Detect which cell encompasses the target text, then output its [x, y] center coordinate. 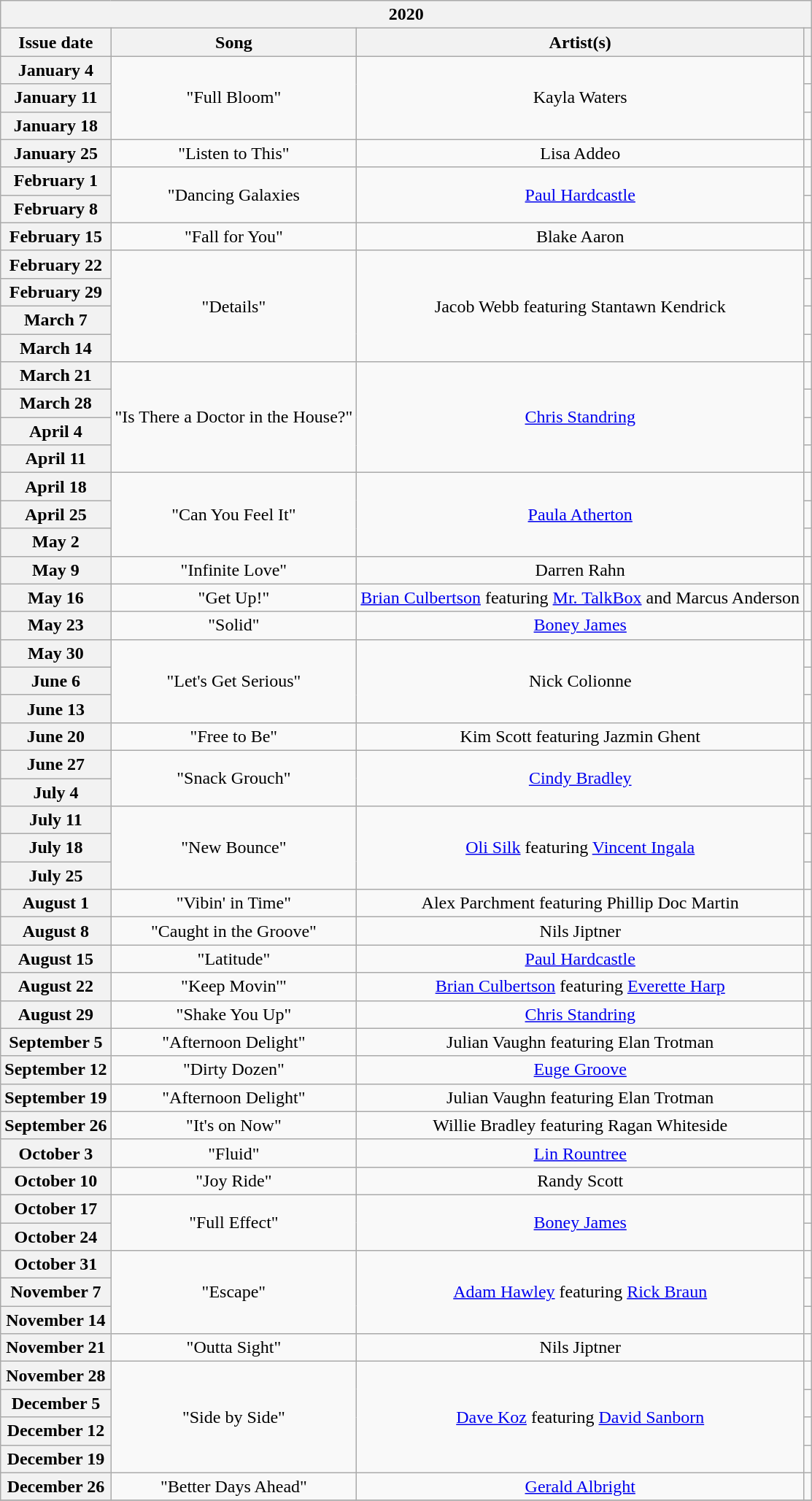
February 1 [55, 181]
September 12 [55, 1070]
"Listen to This" [233, 153]
March 21 [55, 376]
"Keep Movin'" [233, 987]
January 4 [55, 70]
February 22 [55, 264]
"Escape" [233, 1292]
December 12 [55, 1431]
March 28 [55, 404]
Brian Culbertson featuring Mr. TalkBox and Marcus Anderson [581, 598]
2020 [406, 15]
"Better Days Ahead" [233, 1486]
"Shake You Up" [233, 1014]
"Let's Get Serious" [233, 681]
October 31 [55, 1265]
Blake Aaron [581, 236]
Brian Culbertson featuring Everette Harp [581, 987]
November 7 [55, 1292]
July 11 [55, 820]
"Fall for You" [233, 236]
November 21 [55, 1348]
February 15 [55, 236]
May 30 [55, 653]
Nick Colionne [581, 681]
July 25 [55, 876]
"Can You Feel It" [233, 514]
May 23 [55, 625]
June 13 [55, 709]
August 1 [55, 903]
"Solid" [233, 625]
Jacob Webb featuring Stantawn Kendrick [581, 306]
Kim Scott featuring Jazmin Ghent [581, 736]
"Full Bloom" [233, 98]
"It's on Now" [233, 1125]
"Outta Sight" [233, 1348]
March 14 [55, 348]
Randy Scott [581, 1181]
February 29 [55, 292]
Kayla Waters [581, 98]
"Details" [233, 306]
August 8 [55, 931]
May 2 [55, 542]
"Vibin' in Time" [233, 903]
"Caught in the Groove" [233, 931]
April 25 [55, 514]
Oli Silk featuring Vincent Ingala [581, 848]
June 6 [55, 681]
"New Bounce" [233, 848]
Song [233, 42]
April 11 [55, 459]
June 27 [55, 764]
Dave Koz featuring David Sanborn [581, 1417]
October 24 [55, 1237]
January 18 [55, 126]
"Full Effect" [233, 1222]
February 8 [55, 209]
"Free to Be" [233, 736]
Lisa Addeo [581, 153]
"Fluid" [233, 1153]
December 26 [55, 1486]
"Get Up!" [233, 598]
June 20 [55, 736]
December 19 [55, 1459]
"Dancing Galaxies [233, 195]
Lin Rountree [581, 1153]
"Latitude" [233, 959]
July 18 [55, 848]
Cindy Bradley [581, 778]
January 25 [55, 153]
October 10 [55, 1181]
October 3 [55, 1153]
"Is There a Doctor in the House?" [233, 417]
April 4 [55, 431]
Euge Groove [581, 1070]
September 19 [55, 1097]
"Infinite Love" [233, 570]
Darren Rahn [581, 570]
Willie Bradley featuring Ragan Whiteside [581, 1125]
Paula Atherton [581, 514]
Alex Parchment featuring Phillip Doc Martin [581, 903]
September 5 [55, 1042]
January 11 [55, 98]
May 16 [55, 598]
"Side by Side" [233, 1417]
"Snack Grouch" [233, 778]
August 15 [55, 959]
Gerald Albright [581, 1486]
July 4 [55, 792]
December 5 [55, 1403]
Artist(s) [581, 42]
November 14 [55, 1320]
August 29 [55, 1014]
October 17 [55, 1208]
August 22 [55, 987]
April 18 [55, 487]
Issue date [55, 42]
March 7 [55, 320]
September 26 [55, 1125]
May 9 [55, 570]
"Joy Ride" [233, 1181]
Adam Hawley featuring Rick Braun [581, 1292]
"Dirty Dozen" [233, 1070]
November 28 [55, 1375]
